Capture the cell that displays the provided text and extract its [X, Y] central coordinate. 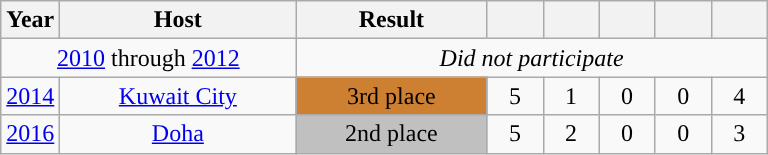
Result [392, 20]
Host [178, 20]
3rd place [392, 96]
2 [571, 134]
Kuwait City [178, 96]
2016 [30, 134]
Did not participate [532, 58]
4 [739, 96]
2nd place [392, 134]
1 [571, 96]
2014 [30, 96]
Doha [178, 134]
2010 through 2012 [148, 58]
Year [30, 20]
3 [739, 134]
